Output the (X, Y) coordinate of the center of the cell containing the given text.  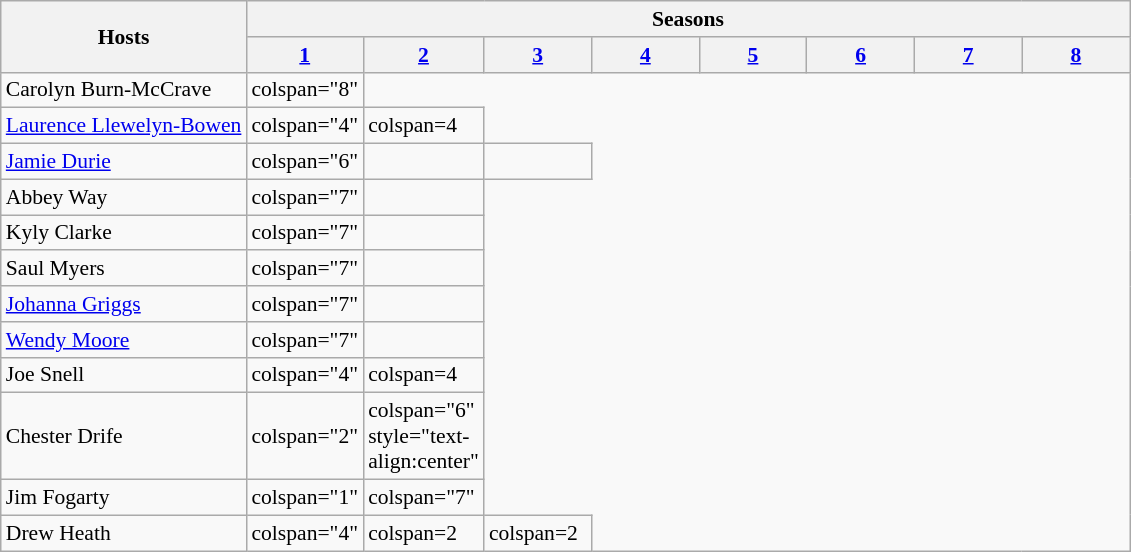
Kyly Clarke (124, 233)
colspan="1" (304, 498)
5 (753, 55)
8 (1076, 55)
2 (424, 55)
colspan="6" (304, 162)
3 (538, 55)
colspan="8" (304, 90)
Joe Snell (124, 375)
4 (646, 55)
Abbey Way (124, 197)
Drew Heath (124, 533)
Jim Fogarty (124, 498)
6 (861, 55)
Chester Drife (124, 436)
Jamie Durie (124, 162)
Seasons (688, 19)
Saul Myers (124, 269)
Johanna Griggs (124, 304)
7 (968, 55)
Wendy Moore (124, 340)
colspan="2" (304, 436)
Carolyn Burn-McCrave (124, 90)
colspan="6" style="text-align:center" (424, 436)
1 (304, 55)
Hosts (124, 36)
Laurence Llewelyn-Bowen (124, 126)
